Determine the (X, Y) coordinate at the center of the cell enclosing the given text.  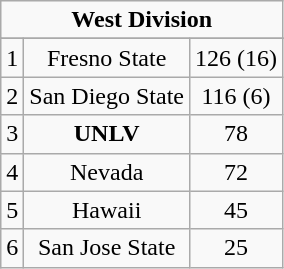
25 (236, 248)
2 (12, 96)
116 (6) (236, 96)
78 (236, 134)
San Jose State (107, 248)
126 (16) (236, 58)
3 (12, 134)
Fresno State (107, 58)
UNLV (107, 134)
6 (12, 248)
Nevada (107, 172)
72 (236, 172)
45 (236, 210)
1 (12, 58)
West Division (142, 20)
San Diego State (107, 96)
5 (12, 210)
Hawaii (107, 210)
4 (12, 172)
